Find where the given text appears and provide that cell's center as (x, y) coordinate. 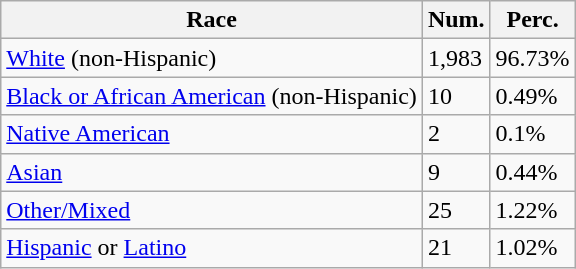
25 (456, 210)
9 (456, 172)
1.02% (532, 248)
Asian (212, 172)
0.49% (532, 96)
Other/Mixed (212, 210)
Native American (212, 134)
0.1% (532, 134)
Num. (456, 20)
Hispanic or Latino (212, 248)
96.73% (532, 58)
Perc. (532, 20)
Black or African American (non-Hispanic) (212, 96)
White (non-Hispanic) (212, 58)
1.22% (532, 210)
21 (456, 248)
0.44% (532, 172)
2 (456, 134)
1,983 (456, 58)
Race (212, 20)
10 (456, 96)
